From the cell containing the given text, extract its center point as (X, Y) coordinate. 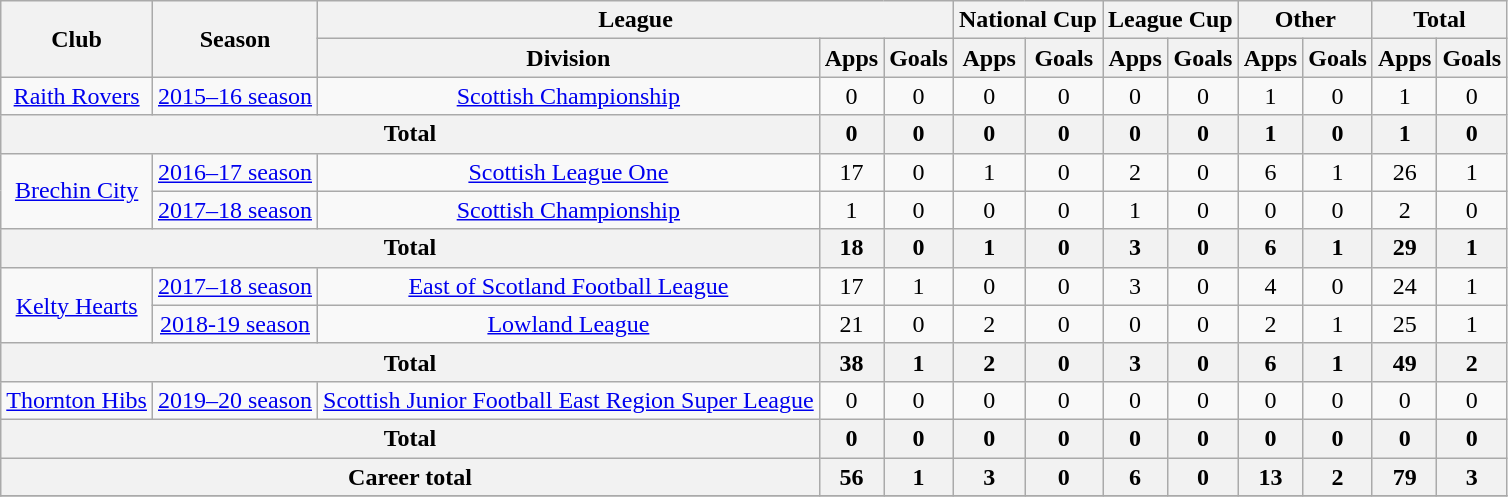
4 (1270, 286)
Thornton Hibs (77, 400)
18 (851, 248)
Season (234, 39)
29 (1404, 248)
Brechin City (77, 191)
Club (77, 39)
49 (1404, 362)
Scottish Junior Football East Region Super League (569, 400)
79 (1404, 477)
National Cup (1028, 20)
26 (1404, 172)
League (636, 20)
2016–17 season (234, 172)
East of Scotland Football League (569, 286)
Scottish League One (569, 172)
Raith Rovers (77, 96)
2015–16 season (234, 96)
24 (1404, 286)
13 (1270, 477)
2019–20 season (234, 400)
25 (1404, 324)
League Cup (1170, 20)
Career total (410, 477)
21 (851, 324)
Division (569, 58)
2018-19 season (234, 324)
56 (851, 477)
38 (851, 362)
Lowland League (569, 324)
Other (1305, 20)
Kelty Hearts (77, 305)
